Capture the cell that displays the provided text and extract its [X, Y] central coordinate. 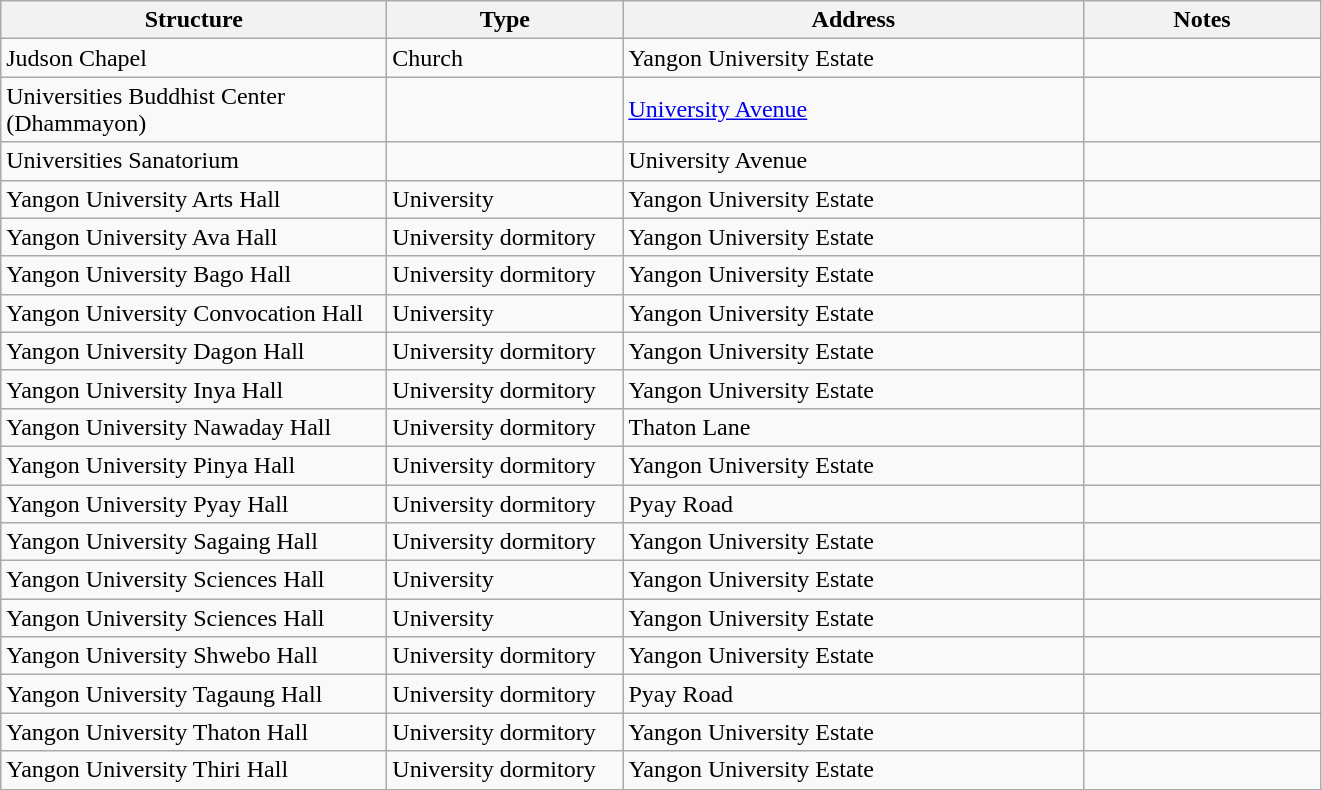
Notes [1202, 20]
Yangon University Ava Hall [194, 237]
Universities Buddhist Center (Dhammayon) [194, 110]
Yangon University Thiri Hall [194, 770]
Yangon University Bago Hall [194, 275]
Yangon University Arts Hall [194, 199]
Judson Chapel [194, 58]
Address [854, 20]
Yangon University Thaton Hall [194, 732]
Yangon University Sagaing Hall [194, 542]
Thaton Lane [854, 427]
Type [505, 20]
Yangon University Convocation Hall [194, 313]
Universities Sanatorium [194, 161]
Yangon University Inya Hall [194, 389]
Yangon University Tagaung Hall [194, 694]
Yangon University Dagon Hall [194, 351]
Structure [194, 20]
Yangon University Pyay Hall [194, 503]
Yangon University Shwebo Hall [194, 656]
Church [505, 58]
Yangon University Nawaday Hall [194, 427]
Yangon University Pinya Hall [194, 465]
